Return the [X, Y] coordinate for the center point of the cell that contains the specified text.  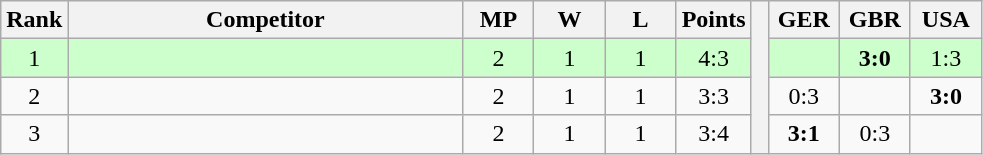
USA [946, 20]
3:3 [714, 96]
3 [34, 134]
3:1 [804, 134]
Rank [34, 20]
Competitor [266, 20]
1:3 [946, 58]
GER [804, 20]
L [640, 20]
3:4 [714, 134]
GBR [874, 20]
MP [498, 20]
W [570, 20]
4:3 [714, 58]
Points [714, 20]
